Return (X, Y) of the center of cell containing provided text 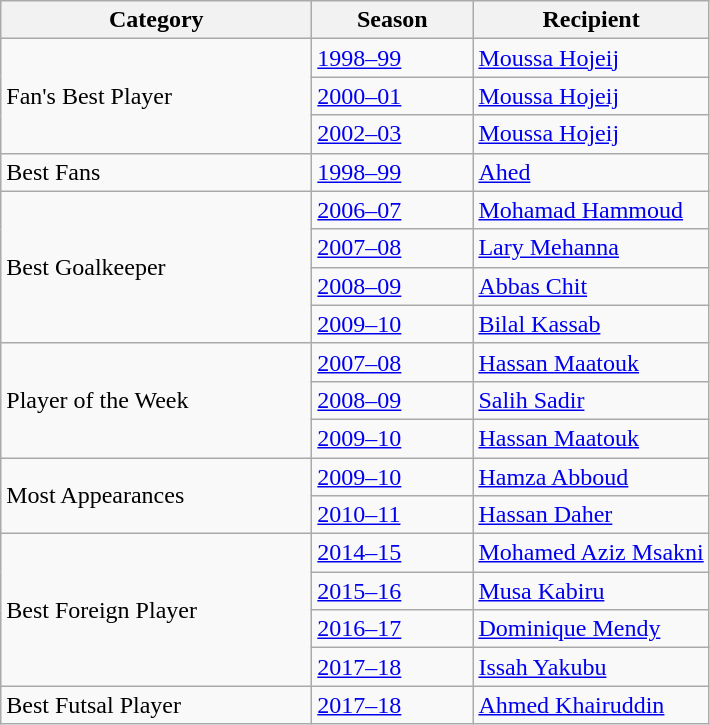
Most Appearances (156, 496)
2014–15 (392, 553)
Fan's Best Player (156, 96)
Mohamed Aziz Msakni (591, 553)
Dominique Mendy (591, 629)
Best Fans (156, 172)
Recipient (591, 20)
Issah Yakubu (591, 667)
Bilal Kassab (591, 324)
Best Goalkeeper (156, 267)
2015–16 (392, 591)
Musa Kabiru (591, 591)
Best Foreign Player (156, 610)
Hamza Abboud (591, 477)
Ahmed Khairuddin (591, 705)
Player of the Week (156, 400)
2010–11 (392, 515)
Best Futsal Player (156, 705)
Hassan Daher (591, 515)
2006–07 (392, 210)
2002–03 (392, 134)
Ahed (591, 172)
Lary Mehanna (591, 248)
Category (156, 20)
Mohamad Hammoud (591, 210)
2016–17 (392, 629)
Season (392, 20)
Abbas Chit (591, 286)
Salih Sadir (591, 400)
2000–01 (392, 96)
